Determine the (X, Y) coordinate at the center of the cell enclosing the given text.  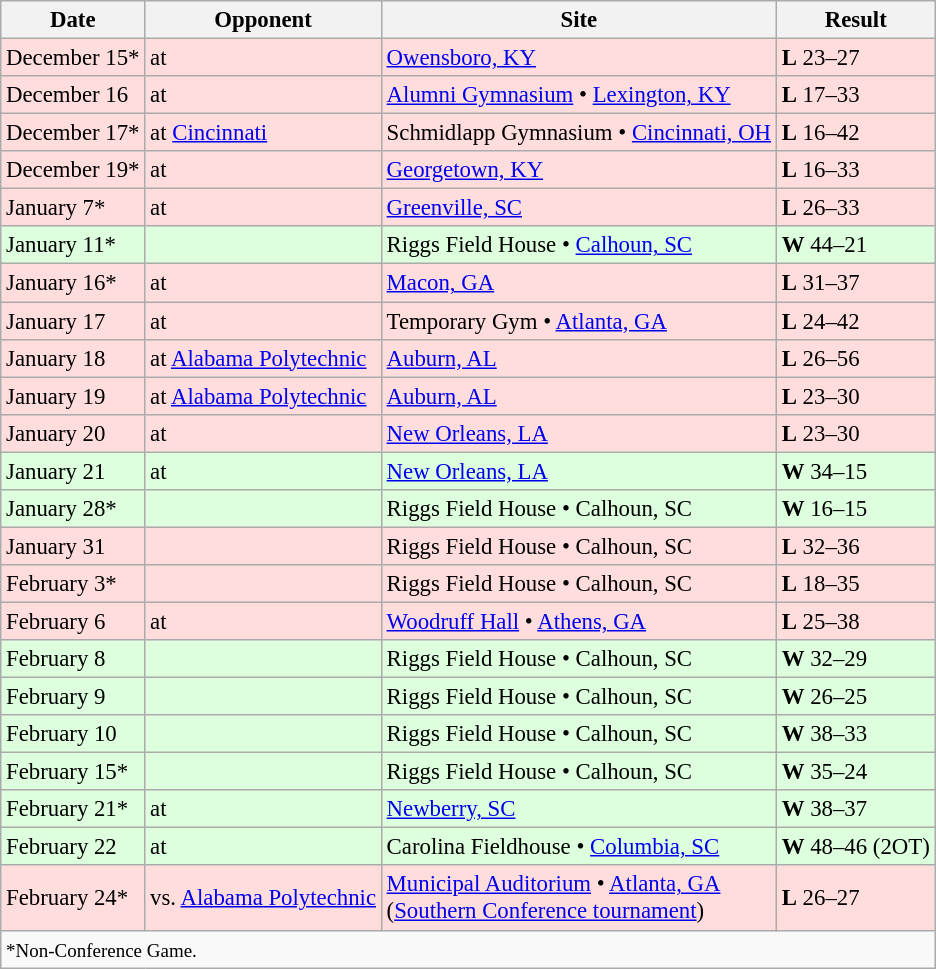
Owensboro, KY (578, 58)
Macon, GA (578, 283)
Alumni Gymnasium • Lexington, KY (578, 95)
Municipal Auditorium • Atlanta, GA(Southern Conference tournament) (578, 898)
Opponent (263, 20)
L 16–33 (856, 170)
January 7* (73, 208)
W 16–15 (856, 509)
Georgetown, KY (578, 170)
January 16* (73, 283)
W 26–25 (856, 697)
February 8 (73, 659)
Greenville, SC (578, 208)
L 31–37 (856, 283)
L 26–33 (856, 208)
L 17–33 (856, 95)
*Non-Conference Game. (468, 949)
January 21 (73, 471)
W 34–15 (856, 471)
L 23–27 (856, 58)
January 17 (73, 321)
February 9 (73, 697)
January 28* (73, 509)
February 3* (73, 584)
Schmidlapp Gymnasium • Cincinnati, OH (578, 133)
January 18 (73, 358)
Site (578, 20)
L 18–35 (856, 584)
Result (856, 20)
Carolina Fieldhouse • Columbia, SC (578, 847)
February 10 (73, 734)
W 32–29 (856, 659)
February 15* (73, 772)
February 22 (73, 847)
Newberry, SC (578, 809)
Temporary Gym • Atlanta, GA (578, 321)
L 32–36 (856, 546)
vs. Alabama Polytechnic (263, 898)
February 21* (73, 809)
W 38–37 (856, 809)
L 26–56 (856, 358)
January 19 (73, 396)
December 16 (73, 95)
January 11* (73, 245)
December 19* (73, 170)
January 31 (73, 546)
December 15* (73, 58)
L 26–27 (856, 898)
W 48–46 (2OT) (856, 847)
W 44–21 (856, 245)
W 38–33 (856, 734)
February 6 (73, 621)
Date (73, 20)
L 24–42 (856, 321)
January 20 (73, 433)
Woodruff Hall • Athens, GA (578, 621)
February 24* (73, 898)
L 25–38 (856, 621)
W 35–24 (856, 772)
at Cincinnati (263, 133)
L 16–42 (856, 133)
December 17* (73, 133)
